For the text-containing cell, return its midpoint in [x, y] coordinate format. 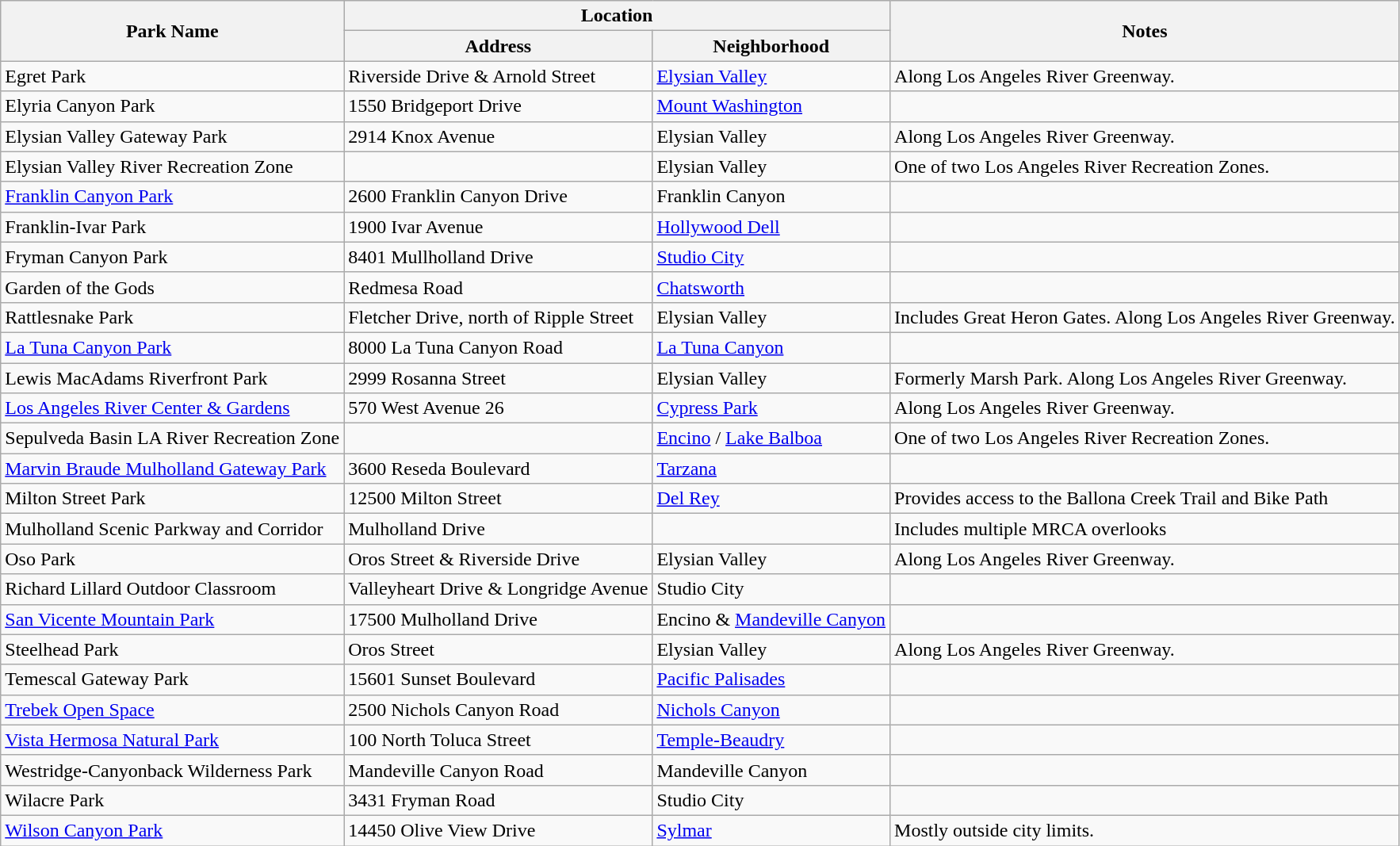
Rattlesnake Park [173, 317]
15601 Sunset Boulevard [498, 679]
Sylmar [771, 830]
3431 Fryman Road [498, 800]
Lewis MacAdams Riverfront Park [173, 378]
2500 Nichols Canyon Road [498, 710]
Steelhead Park [173, 649]
Formerly Marsh Park. Along Los Angeles River Greenway. [1145, 378]
Vista Hermosa Natural Park [173, 740]
Franklin Canyon [771, 197]
2999 Rosanna Street [498, 378]
Los Angeles River Center & Gardens [173, 408]
La Tuna Canyon [771, 347]
Mandeville Canyon Road [498, 770]
Temescal Gateway Park [173, 679]
Franklin Canyon Park [173, 197]
Elyria Canyon Park [173, 106]
Mostly outside city limits. [1145, 830]
Sepulveda Basin LA River Recreation Zone [173, 438]
Encino / Lake Balboa [771, 438]
Wilson Canyon Park [173, 830]
Nichols Canyon [771, 710]
Pacific Palisades [771, 679]
San Vicente Mountain Park [173, 619]
Tarzana [771, 469]
100 North Toluca Street [498, 740]
8000 La Tuna Canyon Road [498, 347]
Temple-Beaudry [771, 740]
Riverside Drive & Arnold Street [498, 76]
Address [498, 46]
14450 Olive View Drive [498, 830]
Cypress Park [771, 408]
Neighborhood [771, 46]
Mandeville Canyon [771, 770]
Richard Lillard Outdoor Classroom [173, 589]
Oso Park [173, 559]
Del Rey [771, 499]
2600 Franklin Canyon Drive [498, 197]
1550 Bridgeport Drive [498, 106]
Valleyheart Drive & Longridge Avenue [498, 589]
Location [617, 16]
Wilacre Park [173, 800]
Elysian Valley Gateway Park [173, 136]
Mount Washington [771, 106]
17500 Mulholland Drive [498, 619]
3600 Reseda Boulevard [498, 469]
Elysian Valley River Recreation Zone [173, 167]
Milton Street Park [173, 499]
Fryman Canyon Park [173, 257]
Includes multiple MRCA overlooks [1145, 529]
Chatsworth [771, 287]
Redmesa Road [498, 287]
Fletcher Drive, north of Ripple Street [498, 317]
Park Name [173, 31]
Provides access to the Ballona Creek Trail and Bike Path [1145, 499]
Oros Street & Riverside Drive [498, 559]
Marvin Braude Mulholland Gateway Park [173, 469]
Trebek Open Space [173, 710]
Egret Park [173, 76]
Hollywood Dell [771, 227]
8401 Mullholland Drive [498, 257]
Includes Great Heron Gates. Along Los Angeles River Greenway. [1145, 317]
Notes [1145, 31]
2914 Knox Avenue [498, 136]
12500 Milton Street [498, 499]
La Tuna Canyon Park [173, 347]
Garden of the Gods [173, 287]
Encino & Mandeville Canyon [771, 619]
Mulholland Drive [498, 529]
Mulholland Scenic Parkway and Corridor [173, 529]
570 West Avenue 26 [498, 408]
Westridge-Canyonback Wilderness Park [173, 770]
1900 Ivar Avenue [498, 227]
Oros Street [498, 649]
Franklin-Ivar Park [173, 227]
